Locate the cell with the specified text and output its (X, Y) center coordinate. 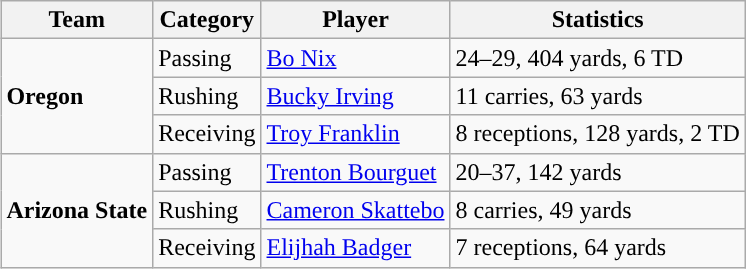
Bucky Irving (356, 96)
11 carries, 63 yards (598, 96)
Arizona State (77, 210)
24–29, 404 yards, 6 TD (598, 58)
Oregon (77, 96)
Statistics (598, 20)
7 receptions, 64 yards (598, 248)
Elijhah Badger (356, 248)
8 receptions, 128 yards, 2 TD (598, 134)
8 carries, 49 yards (598, 210)
Troy Franklin (356, 134)
Player (356, 20)
Cameron Skattebo (356, 210)
Team (77, 20)
Bo Nix (356, 58)
Trenton Bourguet (356, 172)
Category (207, 20)
20–37, 142 yards (598, 172)
